Locate the cell with the specified text and output its (x, y) center coordinate. 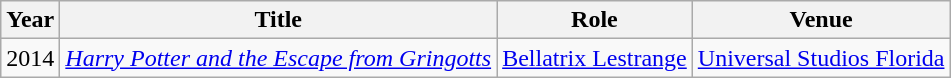
Title (278, 20)
Role (595, 20)
Year (30, 20)
Venue (821, 20)
Bellatrix Lestrange (595, 58)
Harry Potter and the Escape from Gringotts (278, 58)
Universal Studios Florida (821, 58)
2014 (30, 58)
